Return the (x, y) coordinate for the center point of the cell that contains the specified text.  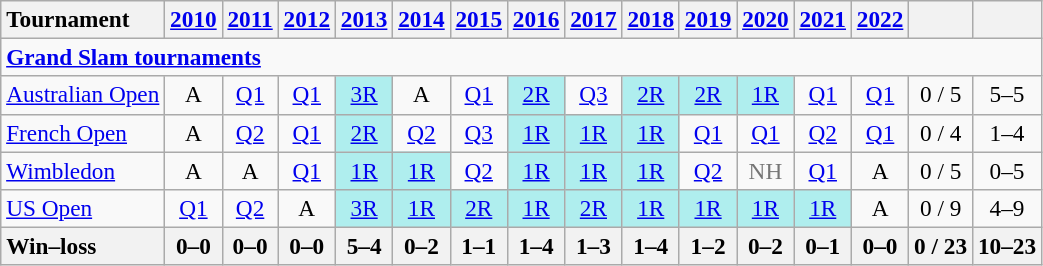
5–5 (1008, 95)
0–5 (1008, 170)
Wimbledon (83, 170)
US Open (83, 208)
French Open (83, 133)
2011 (250, 19)
1–2 (708, 246)
2016 (536, 19)
2019 (708, 19)
2021 (822, 19)
NH (766, 170)
0 / 9 (941, 208)
Grand Slam tournaments (522, 57)
2022 (880, 19)
10–23 (1008, 246)
Win–loss (83, 246)
0 / 4 (941, 133)
Australian Open (83, 95)
2013 (364, 19)
5–4 (364, 246)
0–1 (822, 246)
2017 (594, 19)
0 / 23 (941, 246)
4–9 (1008, 208)
2010 (194, 19)
2012 (306, 19)
2018 (650, 19)
1–1 (478, 246)
2015 (478, 19)
2020 (766, 19)
Tournament (83, 19)
1–3 (594, 246)
2014 (422, 19)
